Provide the (X, Y) coordinate of the cell's center where the given text is located.  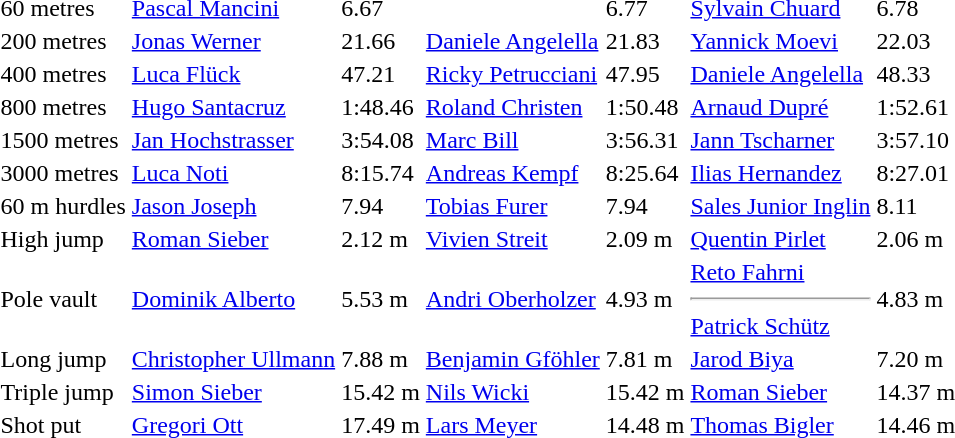
Andri Oberholzer (512, 299)
Jann Tscharner (780, 140)
Andreas Kempf (512, 173)
47.21 (381, 74)
Quentin Pirlet (780, 239)
Reto FahrniPatrick Schütz (780, 299)
Arnaud Dupré (780, 107)
Vivien Streit (512, 239)
Hugo Santacruz (233, 107)
2.12 m (381, 239)
4.93 m (645, 299)
Dominik Alberto (233, 299)
Ilias Hernandez (780, 173)
Benjamin Gföhler (512, 359)
Luca Noti (233, 173)
8:15.74 (381, 173)
Nils Wicki (512, 392)
7.88 m (381, 359)
21.66 (381, 41)
5.53 m (381, 299)
1:50.48 (645, 107)
21.83 (645, 41)
Jan Hochstrasser (233, 140)
Jarod Biya (780, 359)
Yannick Moevi (780, 41)
Luca Flück (233, 74)
Roland Christen (512, 107)
Jonas Werner (233, 41)
2.09 m (645, 239)
3:56.31 (645, 140)
8:25.64 (645, 173)
47.95 (645, 74)
Marc Bill (512, 140)
Tobias Furer (512, 206)
3:54.08 (381, 140)
7.81 m (645, 359)
Christopher Ullmann (233, 359)
1:48.46 (381, 107)
Simon Sieber (233, 392)
Jason Joseph (233, 206)
Sales Junior Inglin (780, 206)
Ricky Petrucciani (512, 74)
